Locate the cell with the specified text and output its [x, y] center coordinate. 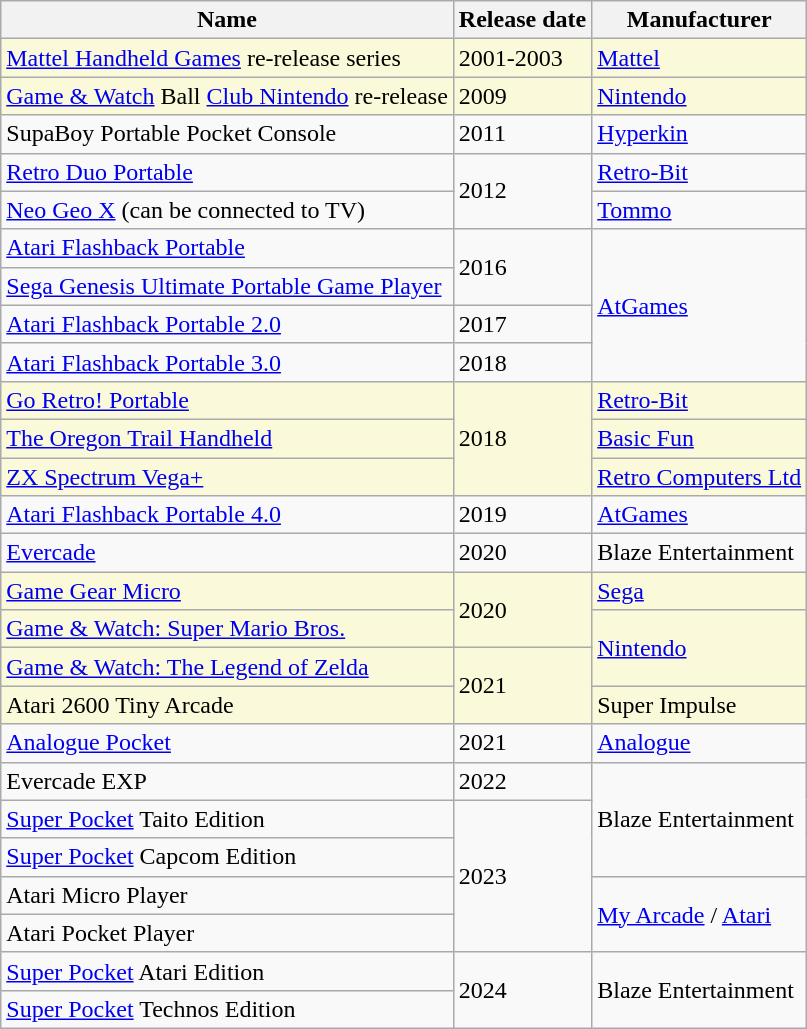
Evercade EXP [228, 781]
Super Impulse [700, 705]
Manufacturer [700, 20]
Super Pocket Capcom Edition [228, 857]
Game & Watch Ball Club Nintendo re-release [228, 96]
Retro Duo Portable [228, 172]
2001-2003 [522, 58]
Super Pocket Taito Edition [228, 819]
2012 [522, 191]
2024 [522, 990]
Evercade [228, 553]
Tommo [700, 210]
Atari Flashback Portable 2.0 [228, 324]
Go Retro! Portable [228, 400]
Retro Computers Ltd [700, 477]
Analogue [700, 743]
Super Pocket Technos Edition [228, 1009]
Mattel Handheld Games re-release series [228, 58]
2016 [522, 267]
2023 [522, 876]
2019 [522, 515]
Game & Watch: The Legend of Zelda [228, 667]
Sega Genesis Ultimate Portable Game Player [228, 286]
Atari Flashback Portable 4.0 [228, 515]
SupaBoy Portable Pocket Console [228, 134]
Basic Fun [700, 438]
2009 [522, 96]
Hyperkin [700, 134]
Name [228, 20]
Mattel [700, 58]
Atari 2600 Tiny Arcade [228, 705]
Sega [700, 591]
2022 [522, 781]
Atari Micro Player [228, 895]
Atari Pocket Player [228, 933]
Analogue Pocket [228, 743]
Neo Geo X (can be connected to TV) [228, 210]
The Oregon Trail Handheld [228, 438]
ZX Spectrum Vega+ [228, 477]
2017 [522, 324]
Release date [522, 20]
Atari Flashback Portable [228, 248]
Game & Watch: Super Mario Bros. [228, 629]
Game Gear Micro [228, 591]
2011 [522, 134]
Super Pocket Atari Edition [228, 971]
Atari Flashback Portable 3.0 [228, 362]
My Arcade / Atari [700, 914]
